Locate the cell with the specified text and output its (X, Y) center coordinate. 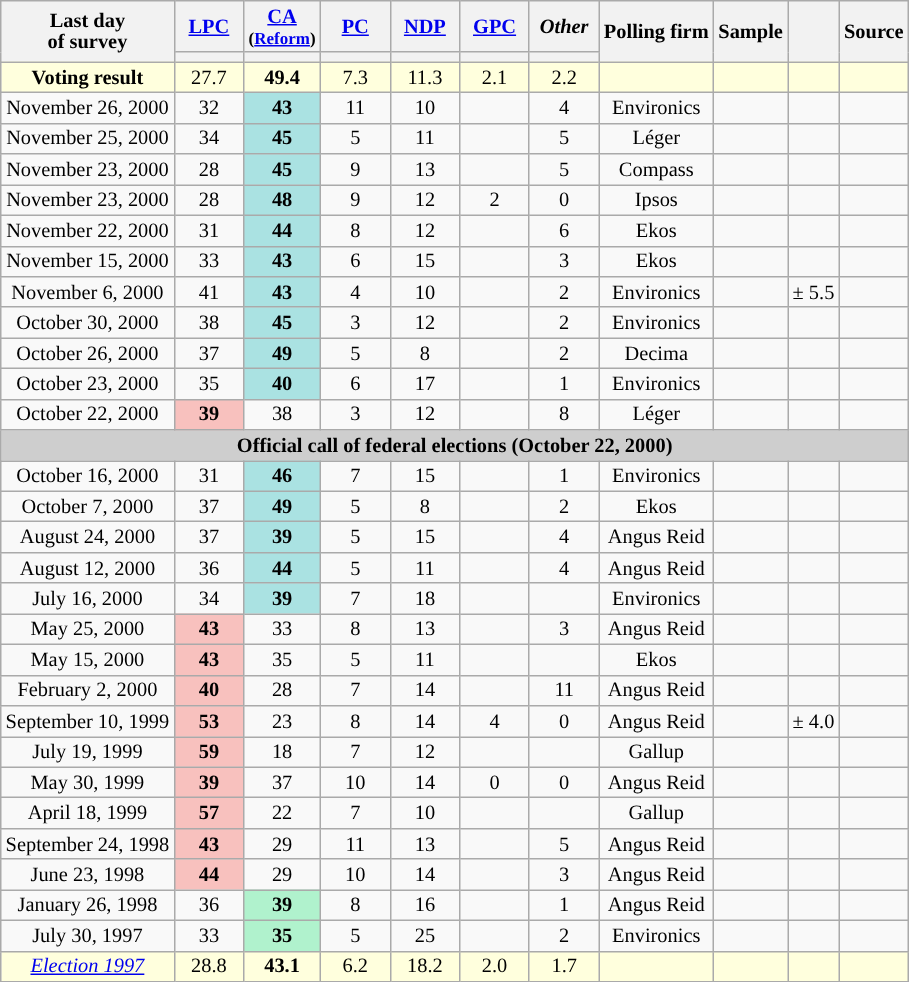
November 25, 2000 (88, 138)
59 (209, 752)
± 5.5 (814, 292)
June 23, 1998 (88, 874)
Other (564, 26)
53 (209, 720)
16 (425, 904)
May 30, 1999 (88, 782)
11.3 (425, 78)
August 24, 2000 (88, 538)
October 30, 2000 (88, 322)
32 (209, 108)
July 19, 1999 (88, 752)
Sample (750, 30)
48 (282, 200)
May 15, 2000 (88, 660)
October 26, 2000 (88, 354)
CA (Reform) (282, 26)
49.4 (282, 78)
August 12, 2000 (88, 568)
23 (282, 720)
October 7, 2000 (88, 506)
January 26, 1998 (88, 904)
November 26, 2000 (88, 108)
Ipsos (656, 200)
46 (282, 476)
Decima (656, 354)
September 10, 1999 (88, 720)
2.0 (495, 966)
28.8 (209, 966)
17 (425, 384)
Voting result (88, 78)
6.2 (355, 966)
April 18, 1999 (88, 812)
± 4.0 (814, 720)
July 30, 1997 (88, 936)
7.3 (355, 78)
May 25, 2000 (88, 628)
GPC (495, 26)
November 15, 2000 (88, 262)
Last day of survey (88, 30)
43.1 (282, 966)
2.1 (495, 78)
Official call of federal elections (October 22, 2000) (455, 446)
November 22, 2000 (88, 230)
September 24, 1998 (88, 844)
October 16, 2000 (88, 476)
November 6, 2000 (88, 292)
NDP (425, 26)
July 16, 2000 (88, 598)
Polling firm (656, 30)
Election 1997 (88, 966)
LPC (209, 26)
25 (425, 936)
41 (209, 292)
22 (282, 812)
October 22, 2000 (88, 414)
Source (874, 30)
Compass (656, 170)
February 2, 2000 (88, 690)
PC (355, 26)
2.2 (564, 78)
57 (209, 812)
1.7 (564, 966)
27.7 (209, 78)
October 23, 2000 (88, 384)
18.2 (425, 966)
